Extract the (x, y) coordinate from the center of the cell holding the provided text.  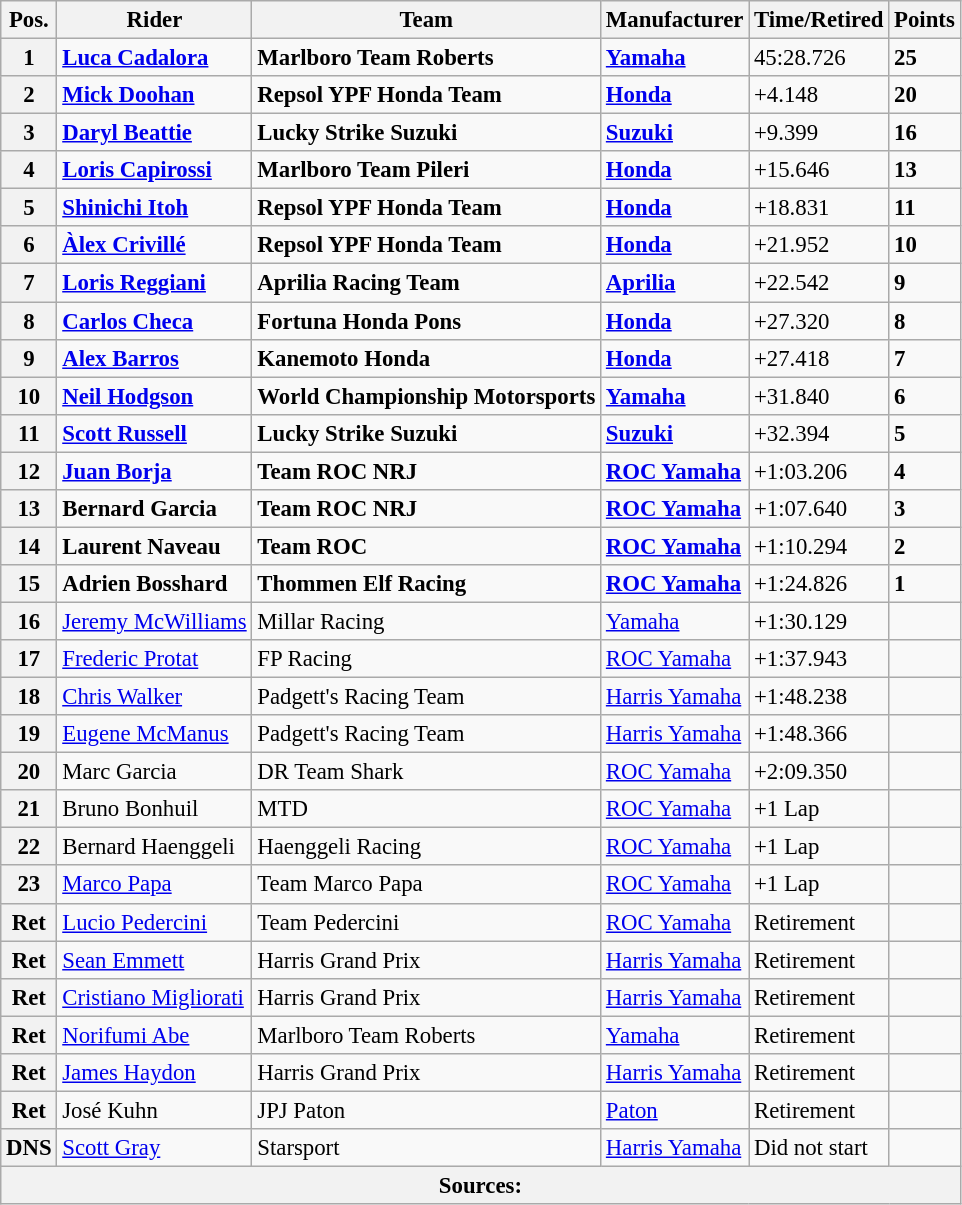
Marc Garcia (154, 772)
+1:10.294 (819, 546)
25 (924, 58)
Scott Russell (154, 433)
Àlex Crivillé (154, 245)
Adrien Bosshard (154, 584)
Manufacturer (675, 20)
Rider (154, 20)
Juan Borja (154, 471)
+15.646 (819, 170)
Laurent Naveau (154, 546)
Thommen Elf Racing (426, 584)
+32.394 (819, 433)
Haenggeli Racing (426, 847)
James Haydon (154, 1073)
Bernard Garcia (154, 509)
12 (29, 471)
19 (29, 734)
Pos. (29, 20)
Sources: (480, 1185)
Aprilia (675, 283)
+1:48.366 (819, 734)
Frederic Protat (154, 659)
Loris Reggiani (154, 283)
DNS (29, 1148)
+9.399 (819, 133)
Cristiano Migliorati (154, 997)
FP Racing (426, 659)
Points (924, 20)
45:28.726 (819, 58)
Luca Cadalora (154, 58)
World Championship Motorsports (426, 396)
+27.320 (819, 321)
Team (426, 20)
Alex Barros (154, 358)
+1:37.943 (819, 659)
Scott Gray (154, 1148)
+1:30.129 (819, 621)
+1:24.826 (819, 584)
+4.148 (819, 95)
+1:03.206 (819, 471)
Loris Capirossi (154, 170)
Team Pedercini (426, 922)
Chris Walker (154, 697)
Starsport (426, 1148)
Sean Emmett (154, 960)
José Kuhn (154, 1110)
Marco Papa (154, 885)
+18.831 (819, 208)
Norifumi Abe (154, 1035)
DR Team Shark (426, 772)
Bernard Haenggeli (154, 847)
Did not start (819, 1148)
+1:48.238 (819, 697)
22 (29, 847)
Team Marco Papa (426, 885)
Millar Racing (426, 621)
Aprilia Racing Team (426, 283)
15 (29, 584)
+1:07.640 (819, 509)
Carlos Checa (154, 321)
JPJ Paton (426, 1110)
+27.418 (819, 358)
+21.952 (819, 245)
+31.840 (819, 396)
+22.542 (819, 283)
Marlboro Team Pileri (426, 170)
23 (29, 885)
Time/Retired (819, 20)
Team ROC (426, 546)
18 (29, 697)
Bruno Bonhuil (154, 809)
Mick Doohan (154, 95)
MTD (426, 809)
21 (29, 809)
Shinichi Itoh (154, 208)
17 (29, 659)
+2:09.350 (819, 772)
14 (29, 546)
Paton (675, 1110)
Daryl Beattie (154, 133)
Eugene McManus (154, 734)
Kanemoto Honda (426, 358)
Lucio Pedercini (154, 922)
Neil Hodgson (154, 396)
Fortuna Honda Pons (426, 321)
Jeremy McWilliams (154, 621)
